Identify which cell holds the provided text, then report its [X, Y] central coordinate. 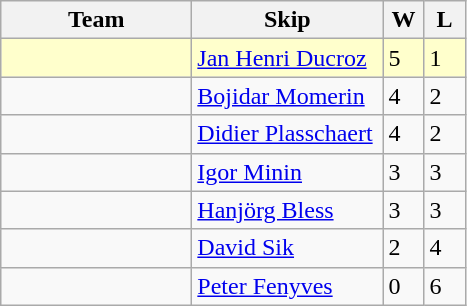
1 [444, 58]
6 [444, 286]
Skip [288, 20]
Hanjörg Bless [288, 210]
0 [404, 286]
Team [96, 20]
David Sik [288, 248]
L [444, 20]
Bojidar Momerin [288, 96]
5 [404, 58]
W [404, 20]
Didier Plasschaert [288, 134]
Igor Minin [288, 172]
Peter Fenyves [288, 286]
Jan Henri Ducroz [288, 58]
